Identify which cell holds the provided text, then report its (x, y) central coordinate. 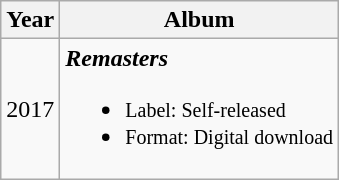
Album (200, 20)
RemastersLabel: Self-releasedFormat: Digital download (200, 109)
2017 (30, 109)
Year (30, 20)
